Identify which cell holds the provided text, then report its [x, y] central coordinate. 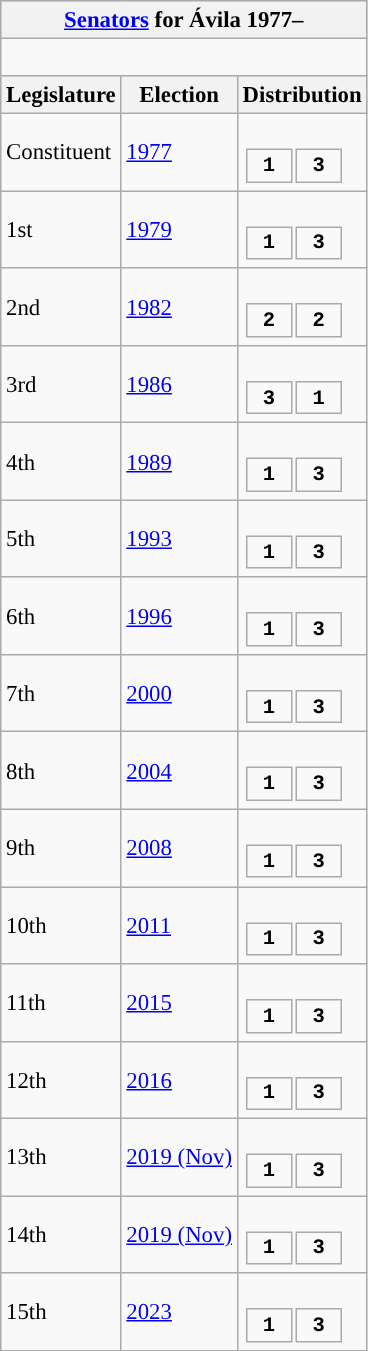
7th [61, 694]
2000 [179, 694]
2011 [179, 926]
2023 [179, 1312]
6th [61, 616]
10th [61, 926]
2016 [179, 1080]
1989 [179, 462]
Distribution [302, 95]
14th [61, 1234]
1986 [179, 384]
5th [61, 538]
1982 [179, 306]
3rd [61, 384]
1993 [179, 538]
Election [179, 95]
1979 [179, 230]
1996 [179, 616]
Constituent [61, 152]
2 2 [302, 306]
15th [61, 1312]
13th [61, 1158]
2004 [179, 770]
8th [61, 770]
9th [61, 848]
11th [61, 1002]
12th [61, 1080]
1st [61, 230]
2015 [179, 1002]
3 1 [302, 384]
2008 [179, 848]
4th [61, 462]
2nd [61, 306]
Senators for Ávila 1977– [184, 20]
Legislature [61, 95]
1977 [179, 152]
